Detect which cell encompasses the target text, then output its [x, y] center coordinate. 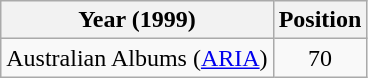
70 [320, 58]
Australian Albums (ARIA) [137, 58]
Position [320, 20]
Year (1999) [137, 20]
